Scan for the cell matching the given text and deliver its (X, Y) coordinate at center. 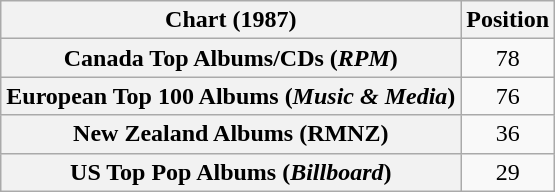
78 (508, 58)
US Top Pop Albums (Billboard) (231, 172)
Canada Top Albums/CDs (RPM) (231, 58)
Position (508, 20)
76 (508, 96)
29 (508, 172)
Chart (1987) (231, 20)
New Zealand Albums (RMNZ) (231, 134)
European Top 100 Albums (Music & Media) (231, 96)
36 (508, 134)
